Determine the [X, Y] coordinate at the center of the cell enclosing the given text.  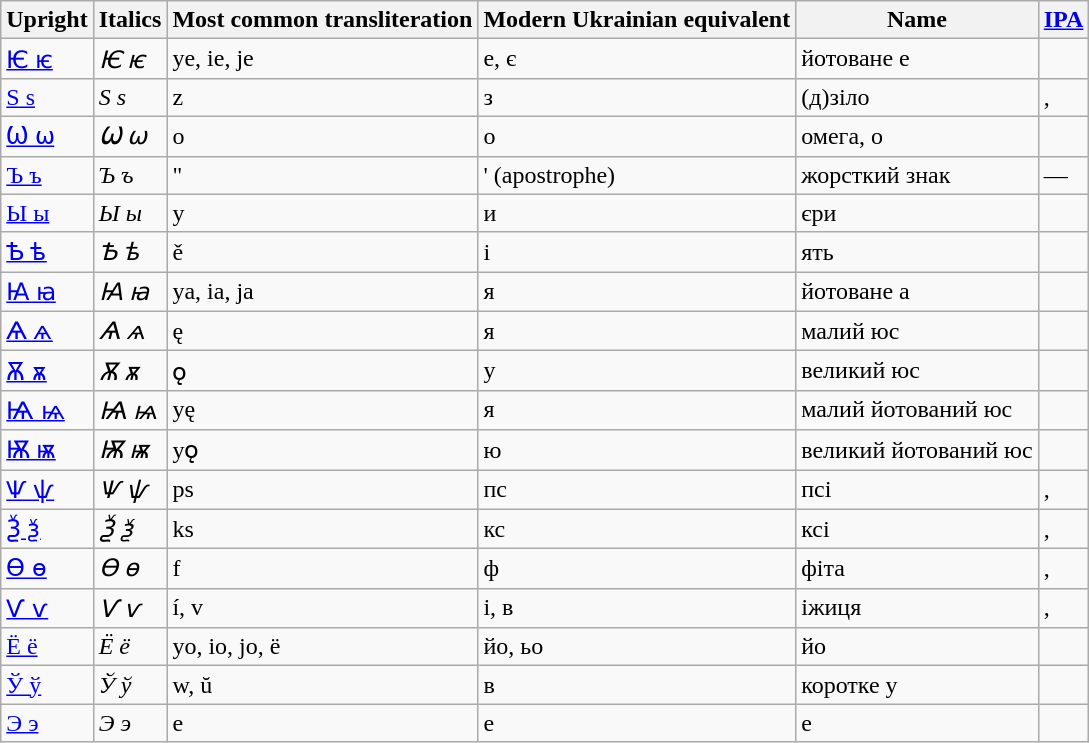
ps [322, 490]
" [322, 175]
o [322, 136]
yo, io, jo, ë [322, 647]
yę [322, 410]
í, v [322, 608]
е, є [637, 59]
ks [322, 529]
жорсткий знак [918, 175]
Most common transliteration [322, 20]
великий йотований юс [918, 450]
великий юс [918, 371]
ксі [918, 529]
іжиця [918, 608]
и [637, 213]
ф [637, 569]
малий йотований юс [918, 410]
' (apostrophe) [637, 175]
f [322, 569]
у [637, 371]
і, в [637, 608]
йо [918, 647]
о [637, 136]
пс [637, 490]
псі [918, 490]
ять [918, 252]
Italics [130, 20]
z [322, 97]
ě [322, 252]
кс [637, 529]
ю [637, 450]
Upright [47, 20]
(д)зіло [918, 97]
єри [918, 213]
і [637, 252]
Modern Ukrainian equivalent [637, 20]
ye, ie, je [322, 59]
ǫ [322, 371]
йотоване а [918, 292]
йотоване е [918, 59]
y [322, 213]
Name [918, 20]
йо, ьо [637, 647]
ę [322, 331]
в [637, 685]
w, ŭ [322, 685]
омега, о [918, 136]
з [637, 97]
коротке у [918, 685]
фіта [918, 569]
yǫ [322, 450]
малий юс [918, 331]
ya, ia, ja [322, 292]
IPA [1064, 20]
— [1064, 175]
